Return [x, y] of the center of cell containing provided text 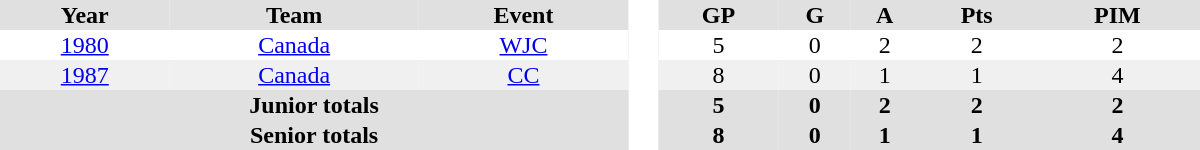
Pts [976, 15]
G [815, 15]
PIM [1118, 15]
1987 [85, 75]
WJC [524, 45]
1980 [85, 45]
Team [294, 15]
Senior totals [314, 135]
CC [524, 75]
Year [85, 15]
Junior totals [314, 105]
GP [718, 15]
A [885, 15]
Event [524, 15]
